Pinpoint the cell where the given text exists, returning its (x, y) midpoint coordinate. 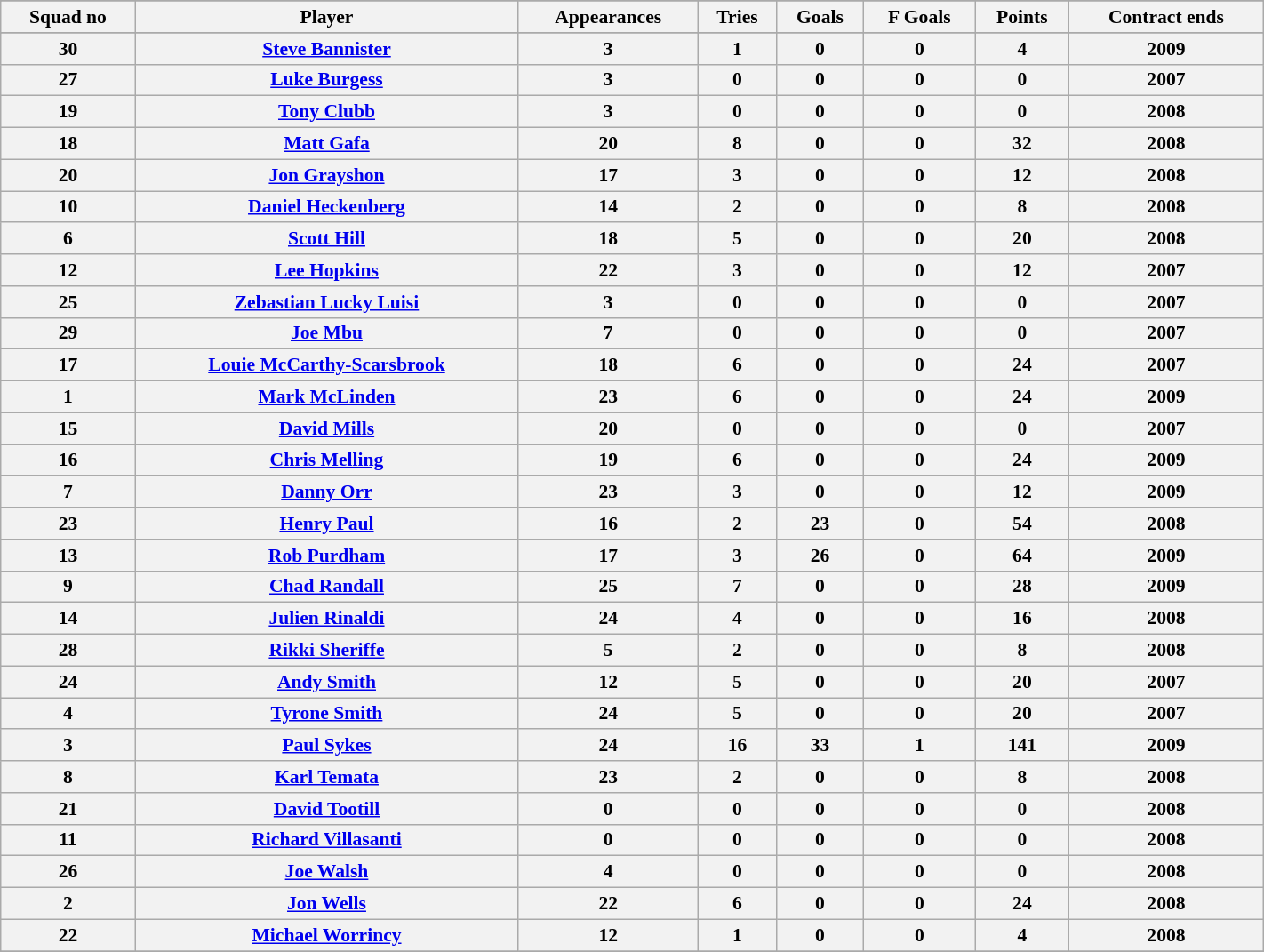
Danny Orr (327, 492)
Tyrone Smith (327, 714)
Goals (820, 17)
Andy Smith (327, 682)
Rob Purdham (327, 556)
Player (327, 17)
Scott Hill (327, 239)
Zebastian Lucky Luisi (327, 302)
Rikki Sheriffe (327, 651)
Contract ends (1166, 17)
Richard Villasanti (327, 840)
Michael Worrincy (327, 935)
33 (820, 746)
13 (68, 556)
Tony Clubb (327, 112)
Chad Randall (327, 587)
Karl Temata (327, 777)
9 (68, 587)
David Tootill (327, 809)
11 (68, 840)
Joe Walsh (327, 872)
Chris Melling (327, 460)
Matt Gafa (327, 144)
54 (1022, 524)
David Mills (327, 428)
21 (68, 809)
Mark McLinden (327, 397)
Julien Rinaldi (327, 619)
Joe Mbu (327, 333)
10 (68, 207)
Paul Sykes (327, 746)
30 (68, 49)
141 (1022, 746)
29 (68, 333)
Appearances (608, 17)
Luke Burgess (327, 80)
32 (1022, 144)
Lee Hopkins (327, 270)
64 (1022, 556)
Points (1022, 17)
Jon Grayshon (327, 175)
Steve Bannister (327, 49)
Henry Paul (327, 524)
F Goals (919, 17)
Daniel Heckenberg (327, 207)
Jon Wells (327, 904)
15 (68, 428)
Squad no (68, 17)
Tries (737, 17)
Louie McCarthy-Scarsbrook (327, 365)
27 (68, 80)
